For the text-containing cell, return its midpoint in [x, y] coordinate format. 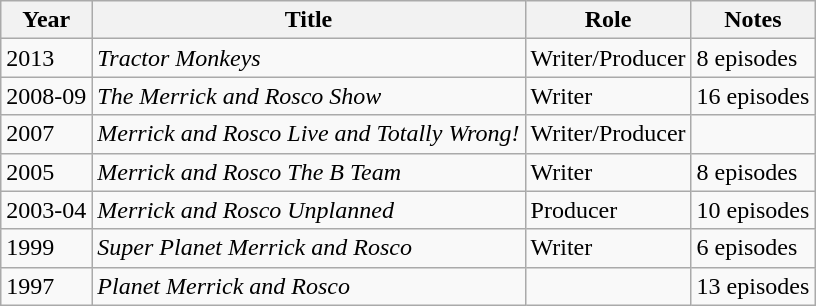
Planet Merrick and Rosco [308, 286]
2003-04 [46, 210]
1999 [46, 248]
2007 [46, 134]
Title [308, 20]
6 episodes [753, 248]
Super Planet Merrick and Rosco [308, 248]
Notes [753, 20]
2013 [46, 58]
1997 [46, 286]
The Merrick and Rosco Show [308, 96]
2005 [46, 172]
Tractor Monkeys [308, 58]
Merrick and Rosco The B Team [308, 172]
Year [46, 20]
2008-09 [46, 96]
13 episodes [753, 286]
Producer [608, 210]
Role [608, 20]
Merrick and Rosco Unplanned [308, 210]
16 episodes [753, 96]
10 episodes [753, 210]
Merrick and Rosco Live and Totally Wrong! [308, 134]
